Pinpoint the cell where the given text exists, returning its (X, Y) midpoint coordinate. 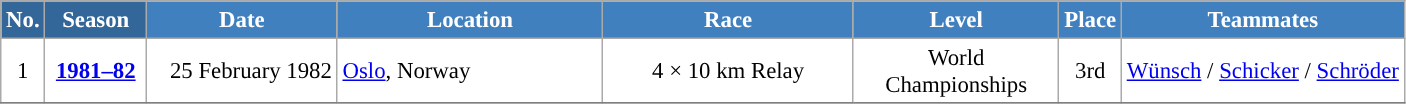
Place (1090, 20)
Race (728, 20)
Level (956, 20)
Season (96, 20)
Wünsch / Schicker / Schröder (1262, 72)
3rd (1090, 72)
World Championships (956, 72)
Date (242, 20)
1 (23, 72)
25 February 1982 (242, 72)
4 × 10 km Relay (728, 72)
Teammates (1262, 20)
No. (23, 20)
Oslo, Norway (470, 72)
1981–82 (96, 72)
Location (470, 20)
